Pinpoint the cell where the given text exists, returning its [x, y] midpoint coordinate. 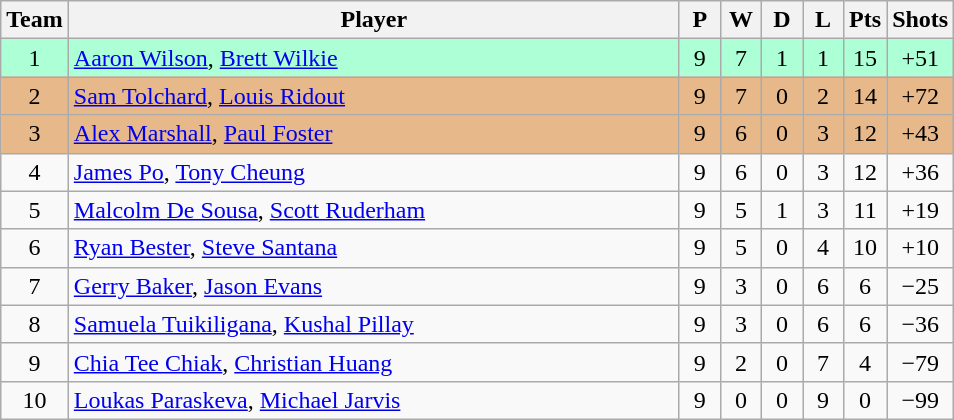
Ryan Bester, Steve Santana [374, 248]
Gerry Baker, Jason Evans [374, 286]
D [782, 20]
Alex Marshall, Paul Foster [374, 134]
Pts [866, 20]
Chia Tee Chiak, Christian Huang [374, 362]
14 [866, 96]
Player [374, 20]
+19 [920, 210]
8 [35, 324]
+51 [920, 58]
+10 [920, 248]
15 [866, 58]
−99 [920, 400]
Shots [920, 20]
Malcolm De Sousa, Scott Ruderham [374, 210]
James Po, Tony Cheung [374, 172]
+43 [920, 134]
Aaron Wilson, Brett Wilkie [374, 58]
P [700, 20]
+72 [920, 96]
11 [866, 210]
Loukas Paraskeva, Michael Jarvis [374, 400]
Sam Tolchard, Louis Ridout [374, 96]
+36 [920, 172]
Samuela Tuikiligana, Kushal Pillay [374, 324]
W [740, 20]
Team [35, 20]
−79 [920, 362]
−36 [920, 324]
−25 [920, 286]
L [824, 20]
